Detect which cell encompasses the target text, then output its (x, y) center coordinate. 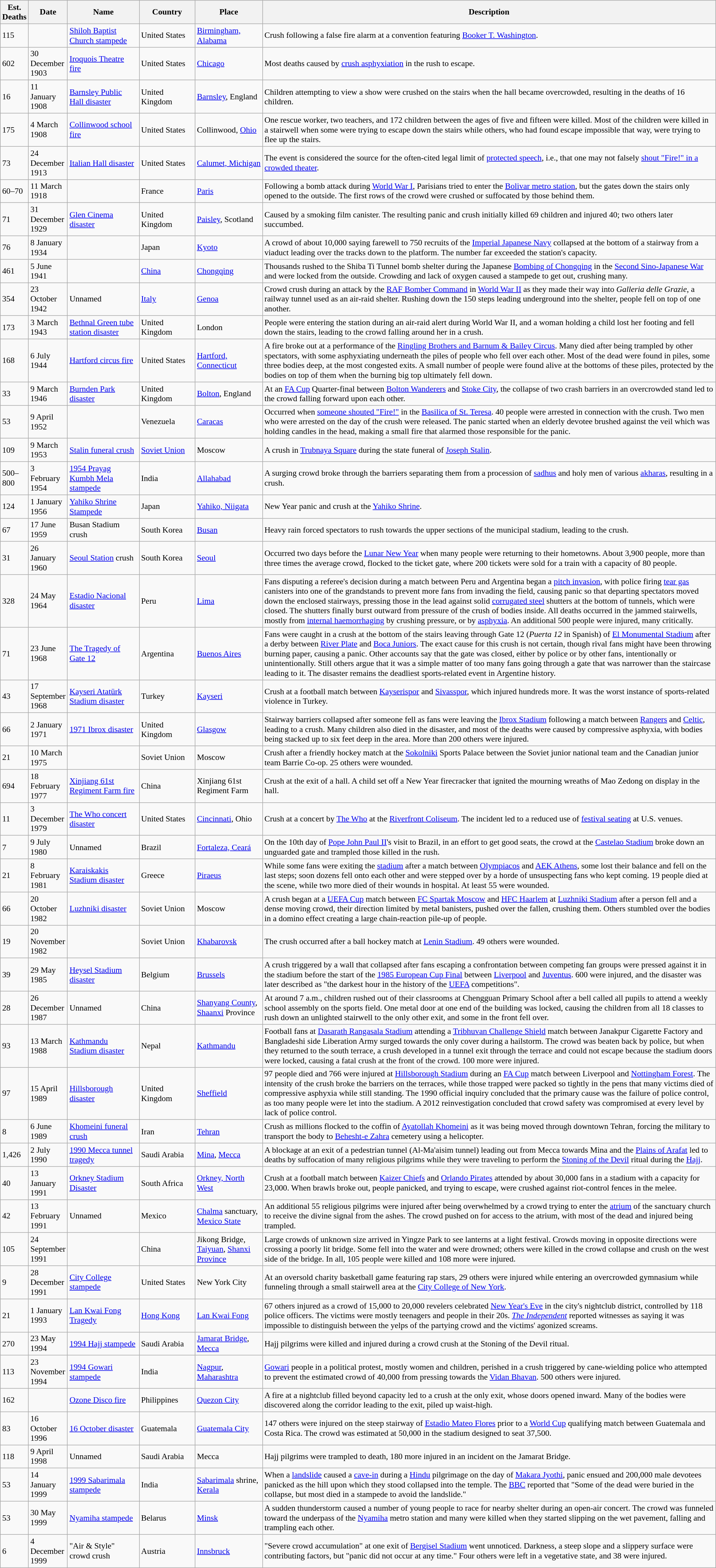
Hartford circus fire (103, 361)
1971 Ibrox disaster (103, 730)
Glasgow (229, 730)
Hillsborough disaster (103, 1093)
2 January 1971 (48, 730)
2 July 1990 (48, 1155)
115 (15, 35)
Country (167, 12)
93 (15, 1046)
Hartford, Connecticut (229, 361)
16 October 1996 (48, 1428)
Nyamiha stampede (103, 1518)
Place (229, 12)
1 January 1956 (48, 507)
Crush at a concert by The Who at the Riverfront Coliseum. The incident led to a reduced use of festival seating at U.S. venues. (489, 819)
South Africa (167, 1183)
602 (15, 63)
Austria (167, 1551)
17 September 1968 (48, 696)
19 (15, 941)
Jikong Bridge, Taiyuan, Shanxi Province (229, 1249)
Busan Stadium crush (103, 530)
Heavy rain forced spectators to rush towards the upper sections of the municipal stadium, leading to the crush. (489, 530)
Caracas (229, 422)
Khabarovsk (229, 941)
Tehran (229, 1132)
28 (15, 1008)
Hajj pilgrims were killed and injured during a crowd crush at the Stoning of the Devil ritual. (489, 1343)
Est. Deaths (15, 12)
Luzhniki disaster (103, 909)
Lan Kwai Fong Tragedy (103, 1316)
Minsk (229, 1518)
9 March 1953 (48, 450)
Mexico (167, 1216)
83 (15, 1428)
France (167, 191)
Nagpur, Maharashtra (229, 1372)
Orkney Stadium Disaster (103, 1183)
4 March 1908 (48, 130)
23 June 1968 (48, 654)
18 February 1977 (48, 786)
Paris (229, 191)
The Tragedy of Gate 12 (103, 654)
105 (15, 1249)
Genoa (229, 300)
30 May 1999 (48, 1518)
Stalin funeral crush (103, 450)
New York City (229, 1282)
Jamarat Bridge, Mecca (229, 1343)
Sabarimala shrine, Kerala (229, 1485)
118 (15, 1456)
London (229, 328)
Paisley, Scotland (229, 219)
8 February 1981 (48, 876)
26 January 1960 (48, 559)
Xinjiang 61st Regiment Farm fire (103, 786)
23 October 1942 (48, 300)
124 (15, 507)
Date (48, 12)
Karaiskakis Stadium disaster (103, 876)
Greece (167, 876)
694 (15, 786)
7 (15, 847)
Children attempting to view a show were crushed on the stairs when the hall became overcrowded, resulting in the deaths of 16 children. (489, 97)
1,426 (15, 1155)
8 January 1934 (48, 248)
1 January 1993 (48, 1316)
Xinjiang 61st Regiment Farm (229, 786)
26 December 1987 (48, 1008)
Fortaleza, Ceará (229, 847)
175 (15, 130)
Description (489, 12)
6 June 1989 (48, 1132)
60–70 (15, 191)
Yahiko Shrine Stampede (103, 507)
28 December 1991 (48, 1282)
Kayseri Atatürk Stadium disaster (103, 696)
3 February 1954 (48, 478)
40 (15, 1183)
Brussels (229, 975)
24 December 1913 (48, 163)
Brazil (167, 847)
Chicago (229, 63)
109 (15, 450)
Argentina (167, 654)
23 May 1994 (48, 1343)
3 March 1943 (48, 328)
Iroquois Theatre fire (103, 63)
Lima (229, 601)
Glen Cinema disaster (103, 219)
Guatemala City (229, 1428)
270 (15, 1343)
1954 Prayag Kumbh Mela stampede (103, 478)
Khomeini funeral crush (103, 1132)
The Who concert disaster (103, 819)
9 July 1980 (48, 847)
168 (15, 361)
The crush occurred after a ball hockey match at Lenin Stadium. 49 others were wounded. (489, 941)
11 (15, 819)
354 (15, 300)
14 January 1999 (48, 1485)
Birmingham, Alabama (229, 35)
4 December 1999 (48, 1551)
Heysel Stadium disaster (103, 975)
29 May 1985 (48, 975)
24 May 1964 (48, 601)
Italy (167, 300)
42 (15, 1216)
73 (15, 163)
A crush in Trubnaya Square during the state funeral of Joseph Stalin. (489, 450)
Chalma sanctuary, Mexico State (229, 1216)
Barnsley Public Hall disaster (103, 97)
16 (15, 97)
173 (15, 328)
Nepal (167, 1046)
Guatemala (167, 1428)
20 November 1982 (48, 941)
Allahabad (229, 478)
6 (15, 1551)
Name (103, 12)
Buenos Aires (229, 654)
13 March 1988 (48, 1046)
Most deaths caused by crush asphyxiation in the rush to escape. (489, 63)
Lan Kwai Fong (229, 1316)
1999 Sabarimala stampede (103, 1485)
Estadio Nacional disaster (103, 601)
Shanyang County, Shaanxi Province (229, 1008)
67 (15, 530)
31 December 1929 (48, 219)
11 March 1918 (48, 191)
Hajj pilgrims were trampled to death, 180 more injured in an incident on the Jamarat Bridge. (489, 1456)
Cincinnati, Ohio (229, 819)
33 (15, 394)
Philippines (167, 1400)
Crush at the exit of a hall. A child set off a New Year firecracker that ignited the mourning wreaths of Mao Zedong on display in the hall. (489, 786)
Ozone Disco fire (103, 1400)
17 June 1959 (48, 530)
500–800 (15, 478)
Seoul Station crush (103, 559)
31 (15, 559)
Burnden Park disaster (103, 394)
Quezon City (229, 1400)
Bethnal Green tube station disaster (103, 328)
Belgium (167, 975)
Mina, Mecca (229, 1155)
Turkey (167, 696)
24 September 1991 (48, 1249)
Caused by a smoking film canister. The resulting panic and crush initially killed 69 children and injured 40; two others later succumbed. (489, 219)
16 October disaster (103, 1428)
Italian Hall disaster (103, 163)
Kathmandu Stadium disaster (103, 1046)
8 (15, 1132)
Mecca (229, 1456)
Crush following a false fire alarm at a convention featuring Booker T. Washington. (489, 35)
162 (15, 1400)
3 December 1979 (48, 819)
Yahiko, Niigata (229, 507)
Hong Kong (167, 1316)
9 April 1952 (48, 422)
City College stampede (103, 1282)
1994 Gowari stampede (103, 1372)
Innsbruck (229, 1551)
30 December 1903 (48, 63)
Kayseri (229, 696)
9 March 1946 (48, 394)
Chongqing (229, 271)
461 (15, 271)
5 June 1941 (48, 271)
Calumet, Michigan (229, 163)
A surging crowd broke through the barriers separating them from a procession of sadhus and holy men of various akharas, resulting in a crush. (489, 478)
Bolton, England (229, 394)
1994 Hajj stampede (103, 1343)
43 (15, 696)
Barnsley, England (229, 97)
1990 Mecca tunnel tragedy (103, 1155)
13 January 1991 (48, 1183)
Shiloh Baptist Church stampede (103, 35)
11 January 1908 (48, 97)
Peru (167, 601)
Iran (167, 1132)
Orkney, North West (229, 1183)
New Year panic and crush at the Yahiko Shrine. (489, 507)
Seoul (229, 559)
6 July 1944 (48, 361)
113 (15, 1372)
39 (15, 975)
Sheffield (229, 1093)
13 February 1991 (48, 1216)
9 April 1998 (48, 1456)
"Air & Style" crowd crush (103, 1551)
Piraeus (229, 876)
Busan (229, 530)
Collinwood, Ohio (229, 130)
328 (15, 601)
10 March 1975 (48, 758)
20 October 1982 (48, 909)
Collinwood school fire (103, 130)
Kathmandu (229, 1046)
15 April 1989 (48, 1093)
Belarus (167, 1518)
23 November 1994 (48, 1372)
Venezuela (167, 422)
76 (15, 248)
9 (15, 1282)
Kyoto (229, 248)
97 (15, 1093)
